Identify which cell holds the provided text, then report its (x, y) central coordinate. 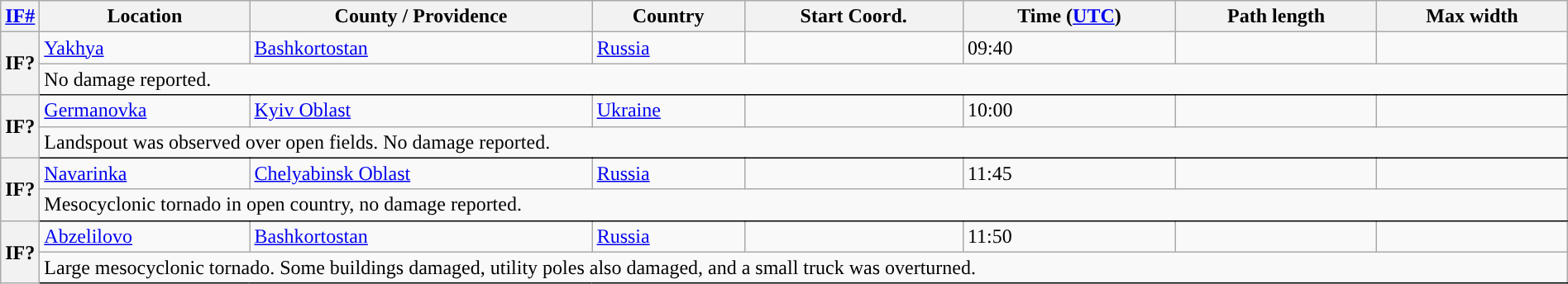
Chelyabinsk Oblast (421, 173)
Country (668, 17)
IF# (20, 17)
11:45 (1068, 173)
No damage reported. (804, 79)
Large mesocyclonic tornado. Some buildings damaged, utility poles also damaged, and a small truck was overturned. (804, 267)
Abzelilovo (145, 236)
County / Providence (421, 17)
10:00 (1068, 111)
Ukraine (668, 111)
Yakhya (145, 48)
Navarinka (145, 173)
Path length (1277, 17)
Kyiv Oblast (421, 111)
Landspout was observed over open fields. No damage reported. (804, 142)
09:40 (1068, 48)
Germanovka (145, 111)
Start Coord. (853, 17)
Location (145, 17)
Time (UTC) (1068, 17)
Max width (1472, 17)
11:50 (1068, 236)
Mesocyclonic tornado in open country, no damage reported. (804, 205)
